Identify which cell holds the provided text, then report its [X, Y] central coordinate. 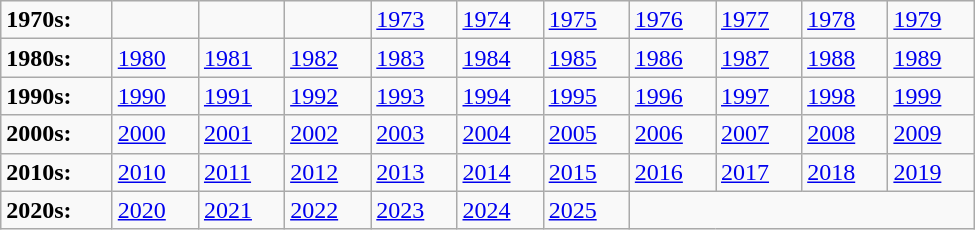
2019 [931, 172]
2011 [241, 172]
1983 [414, 58]
1974 [500, 20]
1999 [931, 96]
2009 [931, 134]
2022 [328, 210]
1998 [845, 96]
2010 [155, 172]
2025 [586, 210]
2010s: [56, 172]
1981 [241, 58]
1993 [414, 96]
2024 [500, 210]
2017 [759, 172]
2020 [155, 210]
2000s: [56, 134]
1992 [328, 96]
2002 [328, 134]
2005 [586, 134]
1990s: [56, 96]
2006 [672, 134]
1980 [155, 58]
2020s: [56, 210]
2023 [414, 210]
2004 [500, 134]
1978 [845, 20]
2018 [845, 172]
2000 [155, 134]
1990 [155, 96]
1991 [241, 96]
1994 [500, 96]
2001 [241, 134]
1997 [759, 96]
2007 [759, 134]
2008 [845, 134]
1988 [845, 58]
1984 [500, 58]
1982 [328, 58]
1996 [672, 96]
1975 [586, 20]
2013 [414, 172]
2012 [328, 172]
1973 [414, 20]
1979 [931, 20]
1976 [672, 20]
1987 [759, 58]
2014 [500, 172]
1985 [586, 58]
1989 [931, 58]
2003 [414, 134]
1986 [672, 58]
1977 [759, 20]
2015 [586, 172]
1995 [586, 96]
1980s: [56, 58]
2021 [241, 210]
1970s: [56, 20]
2016 [672, 172]
